Scan for the cell matching the given text and deliver its (X, Y) coordinate at center. 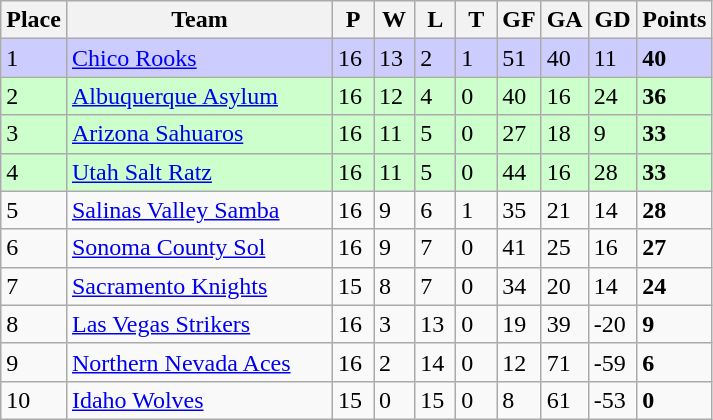
GA (564, 20)
W (394, 20)
GD (612, 20)
44 (519, 172)
Team (199, 20)
36 (674, 96)
GF (519, 20)
Las Vegas Strikers (199, 324)
41 (519, 248)
19 (519, 324)
T (476, 20)
Idaho Wolves (199, 400)
71 (564, 362)
Arizona Sahuaros (199, 134)
51 (519, 58)
35 (519, 210)
Northern Nevada Aces (199, 362)
P (354, 20)
39 (564, 324)
61 (564, 400)
Chico Rooks (199, 58)
L (436, 20)
10 (34, 400)
Points (674, 20)
18 (564, 134)
Albuquerque Asylum (199, 96)
20 (564, 286)
Place (34, 20)
Salinas Valley Samba (199, 210)
25 (564, 248)
21 (564, 210)
-59 (612, 362)
Utah Salt Ratz (199, 172)
-20 (612, 324)
Sonoma County Sol (199, 248)
-53 (612, 400)
34 (519, 286)
Sacramento Knights (199, 286)
